From the cell containing the given text, extract its center point as [X, Y] coordinate. 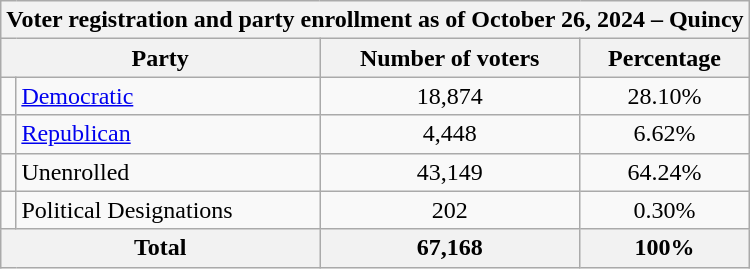
28.10% [664, 96]
18,874 [450, 96]
Number of voters [450, 58]
64.24% [664, 172]
Political Designations [168, 210]
Percentage [664, 58]
0.30% [664, 210]
Voter registration and party enrollment as of October 26, 2024 – Quincy [375, 20]
202 [450, 210]
Party [160, 58]
Democratic [168, 96]
43,149 [450, 172]
6.62% [664, 134]
Republican [168, 134]
Unenrolled [168, 172]
Total [160, 248]
67,168 [450, 248]
4,448 [450, 134]
100% [664, 248]
